Extract the [X, Y] coordinate from the center of the cell holding the provided text.  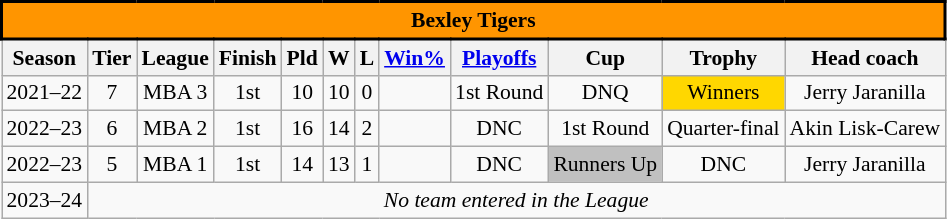
0 [368, 93]
7 [112, 93]
Season [45, 57]
DNQ [605, 93]
League [174, 57]
No team entered in the League [516, 200]
13 [339, 165]
1 [368, 165]
Bexley Tigers [474, 20]
MBA 1 [174, 165]
2021–22 [45, 93]
Akin Lisk-Carew [866, 129]
2 [368, 129]
Winners [723, 93]
Finish [248, 57]
Quarter-final [723, 129]
5 [112, 165]
Trophy [723, 57]
Pld [302, 57]
Tier [112, 57]
16 [302, 129]
Cup [605, 57]
W [339, 57]
2023–24 [45, 200]
L [368, 57]
Runners Up [605, 165]
Win% [414, 57]
Playoffs [499, 57]
MBA 2 [174, 129]
Head coach [866, 57]
6 [112, 129]
MBA 3 [174, 93]
